Find where the given text appears and provide that cell's center as (x, y) coordinate. 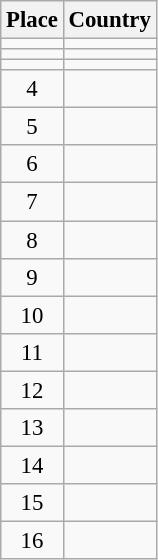
14 (32, 465)
8 (32, 240)
15 (32, 503)
6 (32, 165)
12 (32, 390)
9 (32, 277)
Place (32, 20)
5 (32, 127)
4 (32, 89)
13 (32, 428)
16 (32, 540)
Country (110, 20)
10 (32, 315)
7 (32, 202)
11 (32, 352)
